Identify which cell holds the provided text, then report its (X, Y) central coordinate. 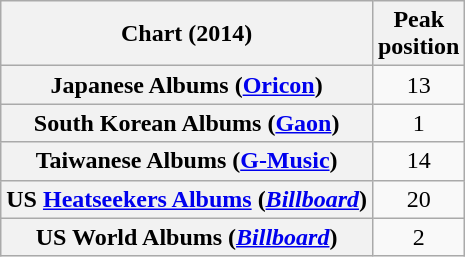
Chart (2014) (187, 34)
South Korean Albums (Gaon) (187, 123)
Taiwanese Albums (G-Music) (187, 161)
US World Albums (Billboard) (187, 237)
Japanese Albums (Oricon) (187, 85)
2 (418, 237)
20 (418, 199)
Peakposition (418, 34)
US Heatseekers Albums (Billboard) (187, 199)
13 (418, 85)
1 (418, 123)
14 (418, 161)
